Output the (x, y) coordinate of the center of the cell containing the given text.  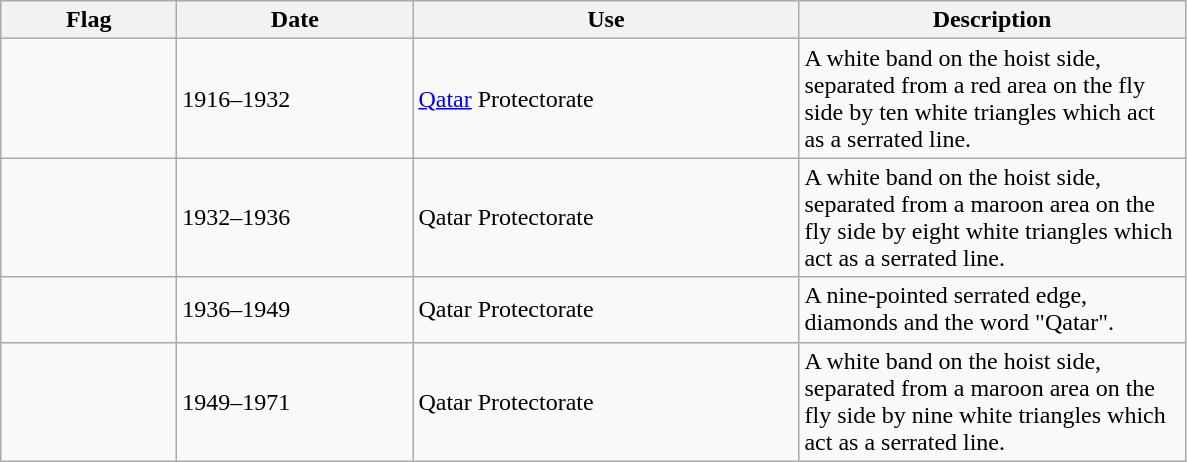
A white band on the hoist side, separated from a maroon area on the fly side by eight white triangles which act as a serrated line. (992, 218)
1916–1932 (295, 98)
Description (992, 20)
Date (295, 20)
Flag (89, 20)
A white band on the hoist side, separated from a red area on the fly side by ten white triangles which act as a serrated line. (992, 98)
A white band on the hoist side, separated from a maroon area on the fly side by nine white triangles which act as a serrated line. (992, 402)
1949–1971 (295, 402)
A nine-pointed serrated edge, diamonds and the word "Qatar". (992, 310)
1936–1949 (295, 310)
1932–1936 (295, 218)
Use (606, 20)
